Locate the cell with the specified text and output its (x, y) center coordinate. 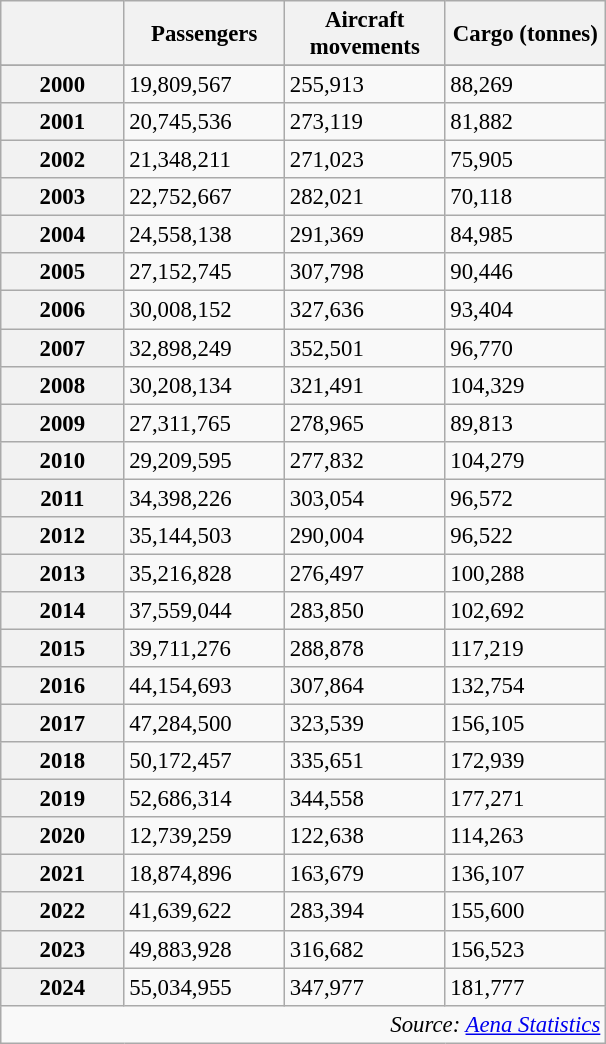
2012 (62, 536)
50,172,457 (204, 761)
283,394 (364, 912)
44,154,693 (204, 686)
2013 (62, 573)
282,021 (364, 197)
132,754 (526, 686)
18,874,896 (204, 874)
12,739,259 (204, 836)
81,882 (526, 122)
2008 (62, 385)
291,369 (364, 235)
307,864 (364, 686)
27,311,765 (204, 423)
2005 (62, 273)
30,008,152 (204, 310)
2000 (62, 85)
177,271 (526, 799)
347,977 (364, 987)
104,329 (526, 385)
2018 (62, 761)
49,883,928 (204, 949)
Aircraft movements (364, 34)
24,558,138 (204, 235)
35,216,828 (204, 573)
93,404 (526, 310)
22,752,667 (204, 197)
2009 (62, 423)
277,832 (364, 460)
323,539 (364, 724)
163,679 (364, 874)
2011 (62, 498)
34,398,226 (204, 498)
47,284,500 (204, 724)
307,798 (364, 273)
2021 (62, 874)
2007 (62, 348)
2010 (62, 460)
156,105 (526, 724)
2003 (62, 197)
88,269 (526, 85)
2017 (62, 724)
75,905 (526, 160)
84,985 (526, 235)
55,034,955 (204, 987)
Source: Aena Statistics (304, 1024)
39,711,276 (204, 648)
278,965 (364, 423)
288,878 (364, 648)
273,119 (364, 122)
352,501 (364, 348)
100,288 (526, 573)
303,054 (364, 498)
335,651 (364, 761)
2001 (62, 122)
321,491 (364, 385)
32,898,249 (204, 348)
52,686,314 (204, 799)
156,523 (526, 949)
102,692 (526, 611)
283,850 (364, 611)
35,144,503 (204, 536)
30,208,134 (204, 385)
276,497 (364, 573)
41,639,622 (204, 912)
2023 (62, 949)
122,638 (364, 836)
2006 (62, 310)
2019 (62, 799)
21,348,211 (204, 160)
327,636 (364, 310)
2015 (62, 648)
255,913 (364, 85)
2002 (62, 160)
96,522 (526, 536)
19,809,567 (204, 85)
29,209,595 (204, 460)
271,023 (364, 160)
Passengers (204, 34)
316,682 (364, 949)
2004 (62, 235)
2016 (62, 686)
96,770 (526, 348)
172,939 (526, 761)
90,446 (526, 273)
344,558 (364, 799)
70,118 (526, 197)
136,107 (526, 874)
155,600 (526, 912)
89,813 (526, 423)
181,777 (526, 987)
104,279 (526, 460)
37,559,044 (204, 611)
2014 (62, 611)
20,745,536 (204, 122)
Cargo (tonnes) (526, 34)
2022 (62, 912)
2020 (62, 836)
27,152,745 (204, 273)
114,263 (526, 836)
2024 (62, 987)
290,004 (364, 536)
96,572 (526, 498)
117,219 (526, 648)
